Find where the given text appears and provide that cell's center as (x, y) coordinate. 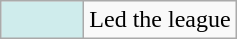
Led the league (160, 20)
